Provide the [x, y] coordinate of the cell's center where the given text is located.  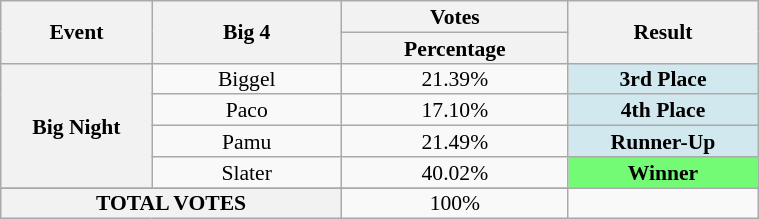
17.10% [454, 110]
Slater [246, 172]
Votes [454, 16]
Percentage [454, 48]
Result [662, 32]
Runner-Up [662, 142]
21.49% [454, 142]
Biggel [246, 78]
Winner [662, 172]
4th Place [662, 110]
Paco [246, 110]
21.39% [454, 78]
40.02% [454, 172]
3rd Place [662, 78]
TOTAL VOTES [172, 204]
Big Night [76, 125]
100% [454, 204]
Event [76, 32]
Big 4 [246, 32]
Pamu [246, 142]
